Output the (x, y) coordinate of the center of the cell containing the given text.  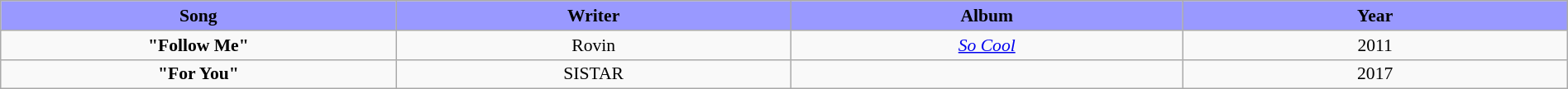
Rovin (594, 44)
SISTAR (594, 74)
Song (198, 16)
So Cool (987, 44)
2011 (1374, 44)
Album (987, 16)
Year (1374, 16)
"For You" (198, 74)
2017 (1374, 74)
Writer (594, 16)
"Follow Me" (198, 44)
